Locate the cell with the specified text and output its [X, Y] center coordinate. 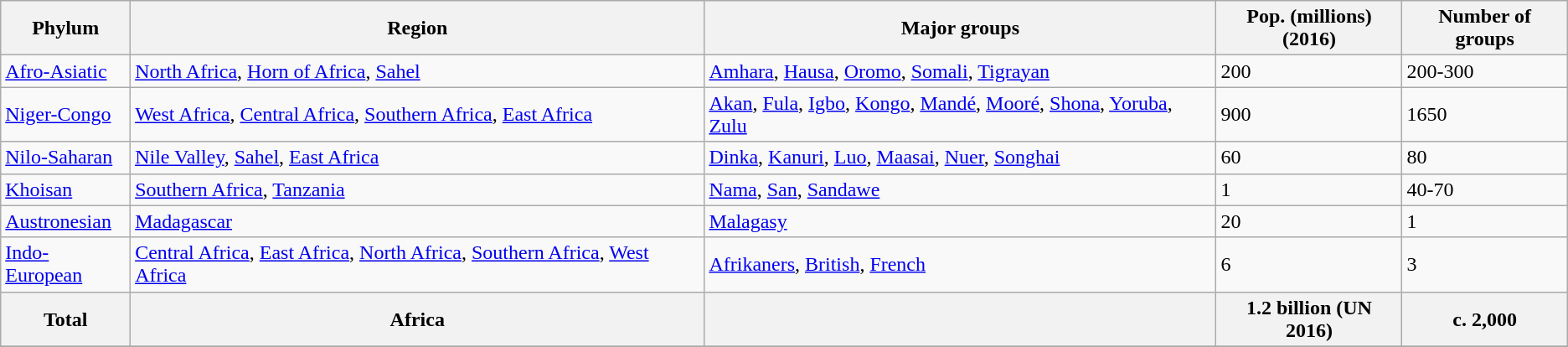
Africa [417, 319]
6 [1309, 265]
Afrikaners, British, French [960, 265]
Total [65, 319]
40-70 [1484, 189]
Pop. (millions)(2016) [1309, 28]
Madagascar [417, 221]
c. 2,000 [1484, 319]
Indo-European [65, 265]
20 [1309, 221]
Amhara, Hausa, Oromo, Somali, Tigrayan [960, 71]
North Africa, Horn of Africa, Sahel [417, 71]
Major groups [960, 28]
1650 [1484, 114]
West Africa, Central Africa, Southern Africa, East Africa [417, 114]
3 [1484, 265]
Phylum [65, 28]
Austronesian [65, 221]
Nama, San, Sandawe [960, 189]
Nile Valley, Sahel, East Africa [417, 158]
200 [1309, 71]
Afro-Asiatic [65, 71]
200-300 [1484, 71]
Southern Africa, Tanzania [417, 189]
80 [1484, 158]
60 [1309, 158]
Niger-Congo [65, 114]
Khoisan [65, 189]
Malagasy [960, 221]
Region [417, 28]
Dinka, Kanuri, Luo, Maasai, Nuer, Songhai [960, 158]
Central Africa, East Africa, North Africa, Southern Africa, West Africa [417, 265]
1.2 billion (UN 2016) [1309, 319]
Number of groups [1484, 28]
Nilo-Saharan [65, 158]
900 [1309, 114]
Akan, Fula, Igbo, Kongo, Mandé, Mooré, Shona, Yoruba, Zulu [960, 114]
